Search for the cell housing the specified text and yield its (x, y) center coordinate. 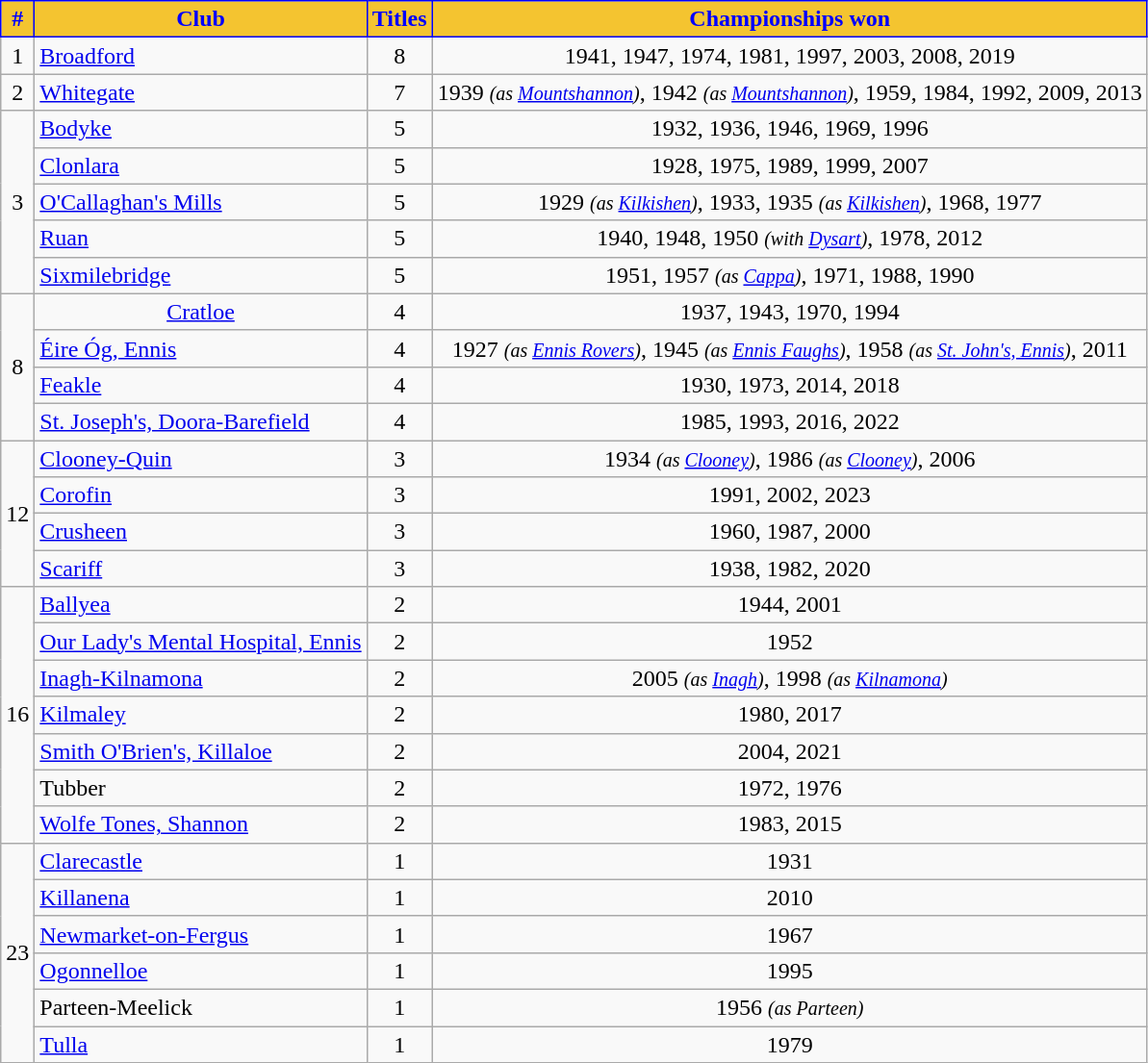
Inagh-Kilnamona (200, 678)
1929 (as Kilkishen), 1933, 1935 (as Kilkishen), 1968, 1977 (789, 202)
23 (17, 952)
Feakle (200, 385)
Club (200, 19)
7 (399, 92)
1931 (789, 861)
Wolfe Tones, Shannon (200, 824)
16 (17, 715)
Titles (399, 19)
1941, 1947, 1974, 1981, 1997, 2003, 2008, 2019 (789, 56)
Ballyea (200, 605)
1995 (789, 971)
Clooney-Quin (200, 459)
Kilmaley (200, 715)
Broadford (200, 56)
1928, 1975, 1989, 1999, 2007 (789, 165)
1991, 2002, 2023 (789, 495)
2010 (789, 898)
Corofin (200, 495)
2004, 2021 (789, 751)
# (17, 19)
1934 (as Clooney), 1986 (as Clooney), 2006 (789, 459)
St. Joseph's, Doora-Barefield (200, 421)
1960, 1987, 2000 (789, 532)
Sixmilebridge (200, 275)
12 (17, 514)
Clonlara (200, 165)
1937, 1943, 1970, 1994 (789, 312)
Ogonnelloe (200, 971)
Our Lady's Mental Hospital, Ennis (200, 642)
1944, 2001 (789, 605)
1972, 1976 (789, 788)
Scariff (200, 569)
1930, 1973, 2014, 2018 (789, 385)
Parteen-Meelick (200, 1007)
1938, 1982, 2020 (789, 569)
Tulla (200, 1044)
1951, 1957 (as Cappa), 1971, 1988, 1990 (789, 275)
Cratloe (200, 312)
2005 (as Inagh), 1998 (as Kilnamona) (789, 678)
Tubber (200, 788)
Whitegate (200, 92)
1967 (789, 934)
1939 (as Mountshannon), 1942 (as Mountshannon), 1959, 1984, 1992, 2009, 2013 (789, 92)
1940, 1948, 1950 (with Dysart), 1978, 2012 (789, 239)
Crusheen (200, 532)
1979 (789, 1044)
Newmarket-on-Fergus (200, 934)
Ruan (200, 239)
Smith O'Brien's, Killaloe (200, 751)
Killanena (200, 898)
Bodyke (200, 129)
O'Callaghan's Mills (200, 202)
1956 (as Parteen) (789, 1007)
Clarecastle (200, 861)
1980, 2017 (789, 715)
1932, 1936, 1946, 1969, 1996 (789, 129)
1952 (789, 642)
1985, 1993, 2016, 2022 (789, 421)
Championships won (789, 19)
1927 (as Ennis Rovers), 1945 (as Ennis Faughs), 1958 (as St. John's, Ennis), 2011 (789, 348)
1983, 2015 (789, 824)
Éire Óg, Ennis (200, 348)
